Extract the [X, Y] coordinate from the center of the cell holding the provided text.  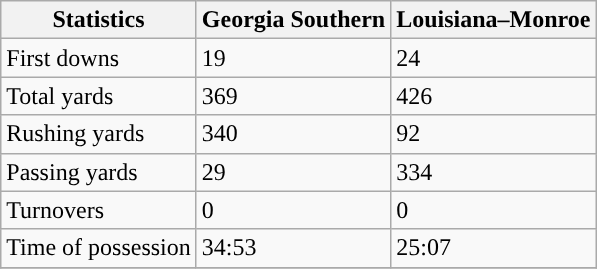
34:53 [293, 248]
Turnovers [99, 210]
24 [494, 58]
Georgia Southern [293, 20]
Passing yards [99, 172]
369 [293, 96]
Time of possession [99, 248]
334 [494, 172]
340 [293, 134]
29 [293, 172]
Louisiana–Monroe [494, 20]
25:07 [494, 248]
Rushing yards [99, 134]
19 [293, 58]
426 [494, 96]
Total yards [99, 96]
92 [494, 134]
Statistics [99, 20]
First downs [99, 58]
